Pinpoint the cell where the given text exists, returning its [x, y] midpoint coordinate. 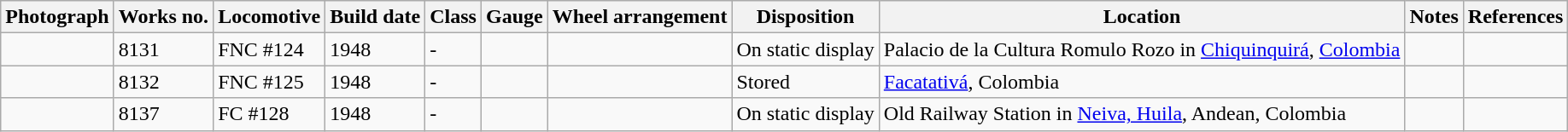
Class [453, 17]
Old Railway Station in Neiva, Huila, Andean, Colombia [1142, 114]
Locomotive [270, 17]
8137 [163, 114]
Disposition [805, 17]
Photograph [57, 17]
Works no. [163, 17]
Stored [805, 82]
8131 [163, 49]
Notes [1434, 17]
8132 [163, 82]
Facatativá, Colombia [1142, 82]
Wheel arrangement [640, 17]
Palacio de la Cultura Romulo Rozo in Chiquinquirá, Colombia [1142, 49]
FC #128 [270, 114]
References [1515, 17]
Location [1142, 17]
Build date [376, 17]
FNC #125 [270, 82]
FNC #124 [270, 49]
Gauge [514, 17]
